Search for the cell housing the specified text and yield its [x, y] center coordinate. 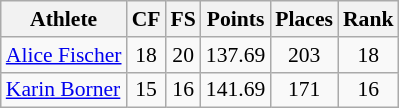
CF [146, 19]
137.69 [236, 55]
Alice Fischer [64, 55]
Karin Borner [64, 90]
203 [304, 55]
FS [182, 19]
Places [304, 19]
15 [146, 90]
Rank [368, 19]
171 [304, 90]
Points [236, 19]
Athlete [64, 19]
20 [182, 55]
141.69 [236, 90]
